Return [X, Y] of the center of cell containing provided text 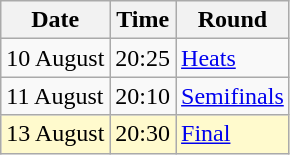
Final [233, 134]
20:30 [143, 134]
Time [143, 20]
10 August [56, 58]
Semifinals [233, 96]
Round [233, 20]
13 August [56, 134]
20:10 [143, 96]
20:25 [143, 58]
11 August [56, 96]
Heats [233, 58]
Date [56, 20]
